Find where the given text appears and provide that cell's center as [X, Y] coordinate. 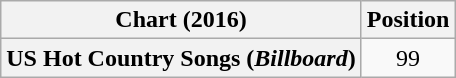
Chart (2016) [181, 20]
US Hot Country Songs (Billboard) [181, 58]
Position [408, 20]
99 [408, 58]
